For the text-containing cell, return its midpoint in (x, y) coordinate format. 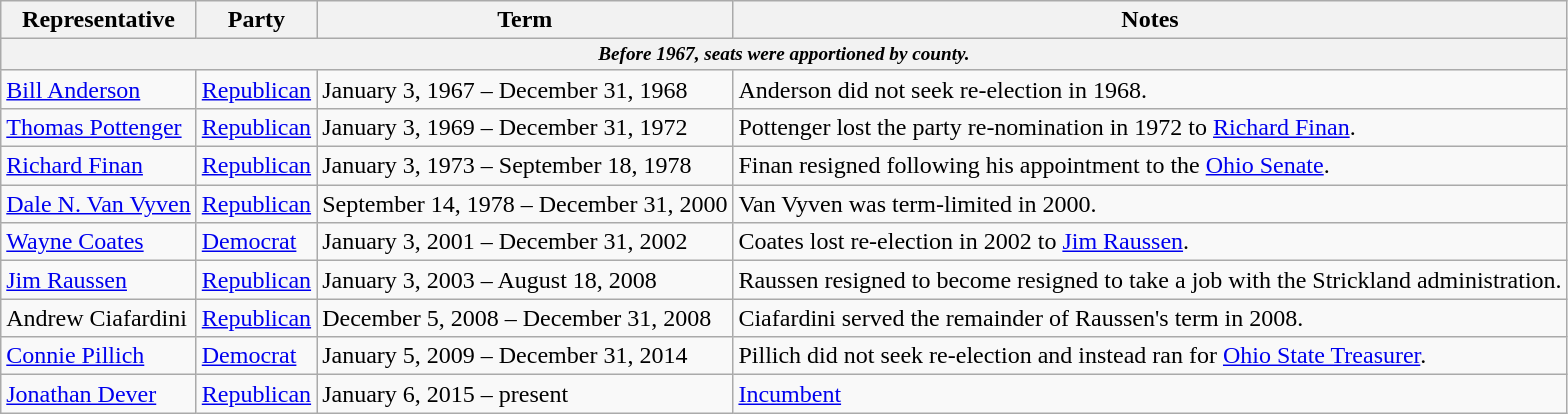
Anderson did not seek re-election in 1968. (1150, 89)
Pillich did not seek re-election and instead ran for Ohio State Treasurer. (1150, 356)
Representative (98, 20)
Bill Anderson (98, 89)
December 5, 2008 – December 31, 2008 (525, 318)
January 3, 1969 – December 31, 1972 (525, 128)
Incumbent (1150, 394)
Dale N. Van Vyven (98, 204)
Van Vyven was term-limited in 2000. (1150, 204)
September 14, 1978 – December 31, 2000 (525, 204)
Coates lost re-election in 2002 to Jim Raussen. (1150, 242)
January 3, 2003 – August 18, 2008 (525, 280)
Finan resigned following his appointment to the Ohio Senate. (1150, 166)
Term (525, 20)
January 3, 1973 – September 18, 1978 (525, 166)
Ciafardini served the remainder of Raussen's term in 2008. (1150, 318)
Jim Raussen (98, 280)
Andrew Ciafardini (98, 318)
Raussen resigned to become resigned to take a job with the Strickland administration. (1150, 280)
Wayne Coates (98, 242)
Connie Pillich (98, 356)
January 3, 2001 – December 31, 2002 (525, 242)
Before 1967, seats were apportioned by county. (784, 55)
January 6, 2015 – present (525, 394)
Richard Finan (98, 166)
Thomas Pottenger (98, 128)
Jonathan Dever (98, 394)
Notes (1150, 20)
Party (256, 20)
Pottenger lost the party re-nomination in 1972 to Richard Finan. (1150, 128)
January 3, 1967 – December 31, 1968 (525, 89)
January 5, 2009 – December 31, 2014 (525, 356)
